Capture the cell that displays the provided text and extract its (X, Y) central coordinate. 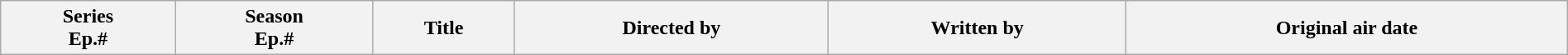
SeriesEp.# (88, 28)
Written by (978, 28)
Directed by (672, 28)
SeasonEp.# (275, 28)
Original air date (1347, 28)
Title (443, 28)
